From the cell containing the given text, extract its center point as [x, y] coordinate. 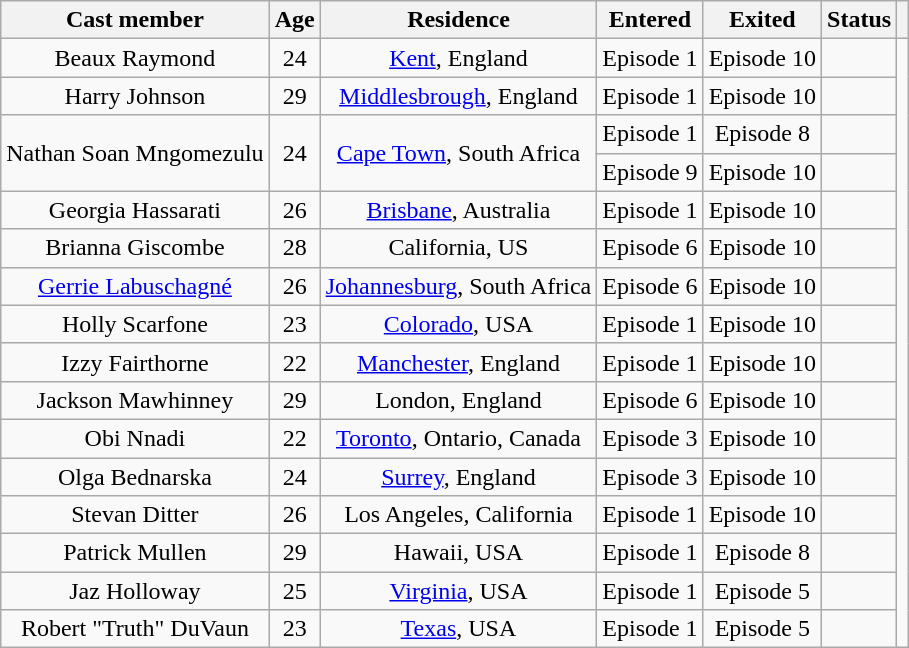
28 [294, 248]
Johannesburg, South Africa [458, 286]
Entered [650, 20]
Obi Nnadi [135, 438]
25 [294, 591]
Virginia, USA [458, 591]
Harry Johnson [135, 96]
Manchester, England [458, 362]
Exited [762, 20]
Residence [458, 20]
Texas, USA [458, 629]
Beaux Raymond [135, 58]
Surrey, England [458, 477]
Episode 9 [650, 172]
Brisbane, Australia [458, 210]
Jaz Holloway [135, 591]
Holly Scarfone [135, 324]
Toronto, Ontario, Canada [458, 438]
Gerrie Labuschagné [135, 286]
Hawaii, USA [458, 553]
London, England [458, 400]
Brianna Giscombe [135, 248]
Cape Town, South Africa [458, 153]
Jackson Mawhinney [135, 400]
Izzy Fairthorne [135, 362]
Stevan Ditter [135, 515]
Age [294, 20]
Colorado, USA [458, 324]
Kent, England [458, 58]
Georgia Hassarati [135, 210]
Patrick Mullen [135, 553]
Olga Bednarska [135, 477]
Nathan Soan Mngomezulu [135, 153]
Cast member [135, 20]
Los Angeles, California [458, 515]
California, US [458, 248]
Robert "Truth" DuVaun [135, 629]
Status [860, 20]
Middlesbrough, England [458, 96]
